For the text-containing cell, return its midpoint in (X, Y) coordinate format. 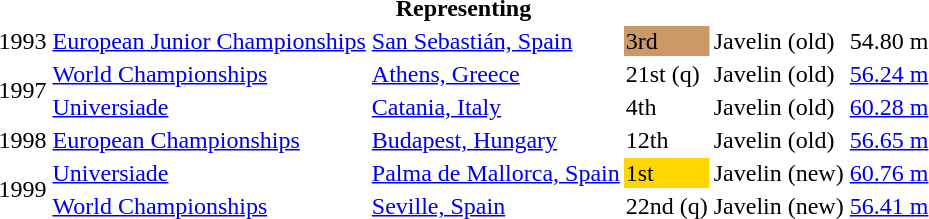
San Sebastián, Spain (496, 41)
12th (666, 140)
4th (666, 107)
Palma de Mallorca, Spain (496, 173)
Budapest, Hungary (496, 140)
Athens, Greece (496, 74)
Catania, Italy (496, 107)
European Championships (209, 140)
3rd (666, 41)
World Championships (209, 74)
Javelin (new) (778, 173)
1st (666, 173)
21st (q) (666, 74)
European Junior Championships (209, 41)
